Search for the cell housing the specified text and yield its (x, y) center coordinate. 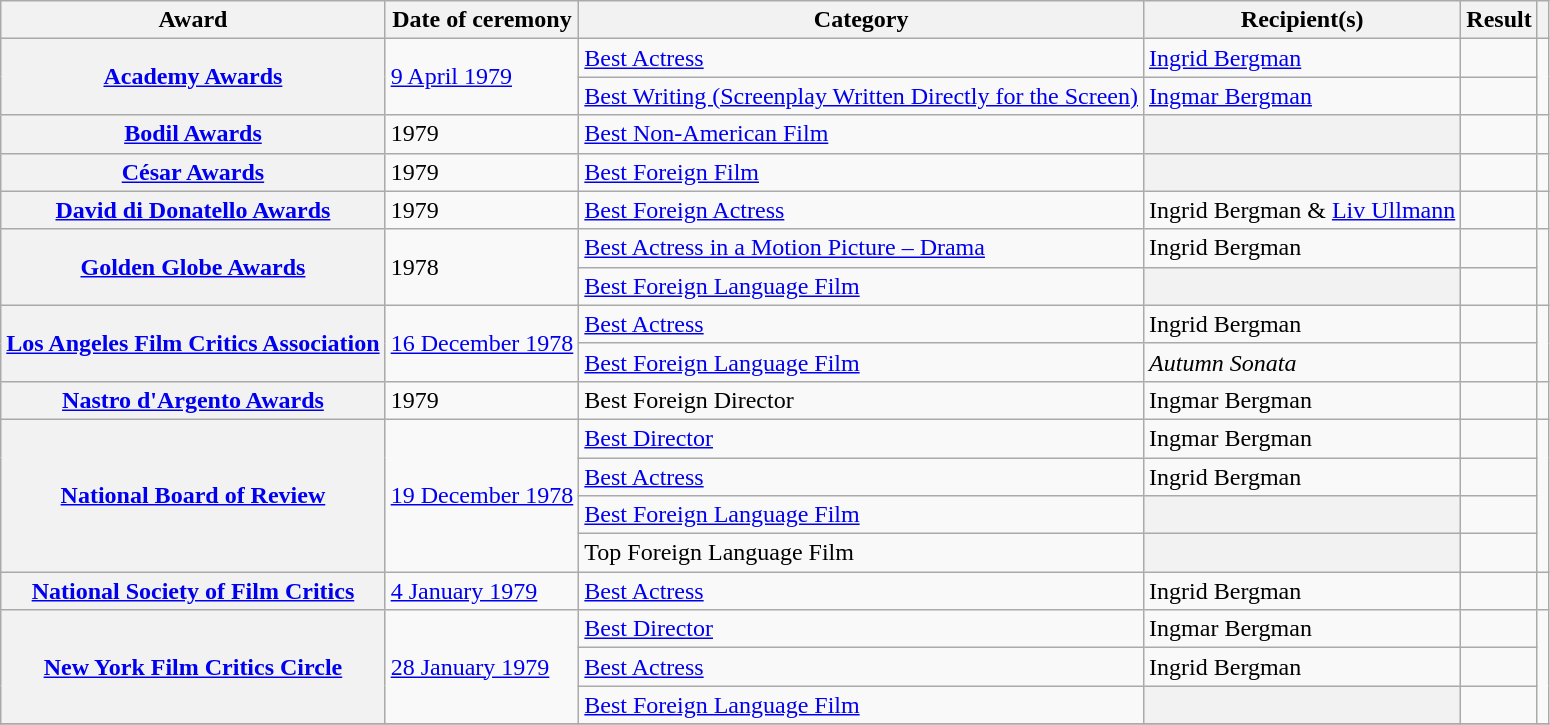
9 April 1979 (482, 77)
Autumn Sonata (1302, 362)
David di Donatello Awards (193, 210)
Nastro d'Argento Awards (193, 400)
Best Foreign Actress (862, 210)
Best Writing (Screenplay Written Directly for the Screen) (862, 96)
Date of ceremony (482, 20)
16 December 1978 (482, 343)
Recipient(s) (1302, 20)
Best Foreign Director (862, 400)
Top Foreign Language Film (862, 553)
César Awards (193, 172)
19 December 1978 (482, 495)
New York Film Critics Circle (193, 667)
Best Non-American Film (862, 134)
Best Foreign Film (862, 172)
National Society of Film Critics (193, 591)
Los Angeles Film Critics Association (193, 343)
Golden Globe Awards (193, 267)
Result (1499, 20)
1978 (482, 267)
Bodil Awards (193, 134)
28 January 1979 (482, 667)
4 January 1979 (482, 591)
Best Actress in a Motion Picture – Drama (862, 248)
Award (193, 20)
Ingrid Bergman & Liv Ullmann (1302, 210)
Category (862, 20)
Academy Awards (193, 77)
National Board of Review (193, 495)
